Provide the [x, y] coordinate of the cell's center where the given text is located.  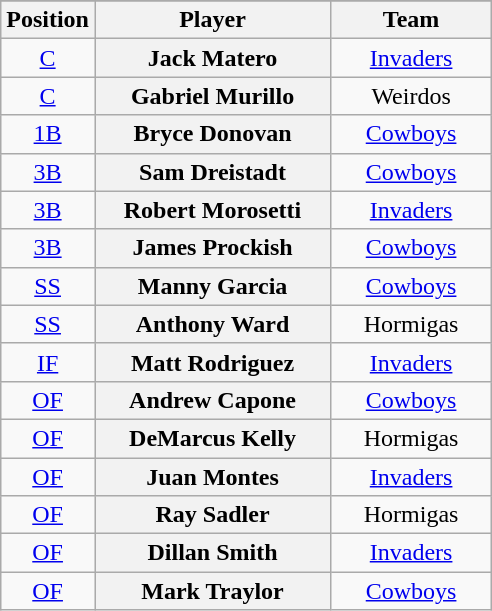
Manny Garcia [212, 286]
Mark Traylor [212, 591]
Matt Rodriguez [212, 362]
Gabriel Murillo [212, 96]
Dillan Smith [212, 553]
Position [48, 20]
Robert Morosetti [212, 210]
Bryce Donovan [212, 134]
Ray Sadler [212, 515]
Weirdos [412, 96]
Player [212, 20]
DeMarcus Kelly [212, 438]
1B [48, 134]
IF [48, 362]
Sam Dreistadt [212, 172]
Anthony Ward [212, 324]
Jack Matero [212, 58]
Juan Montes [212, 477]
Andrew Capone [212, 400]
Team [412, 20]
James Prockish [212, 248]
